Locate the cell with the specified text and output its (X, Y) center coordinate. 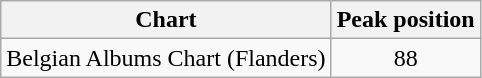
Peak position (406, 20)
Belgian Albums Chart (Flanders) (166, 58)
88 (406, 58)
Chart (166, 20)
